Detect which cell encompasses the target text, then output its (X, Y) center coordinate. 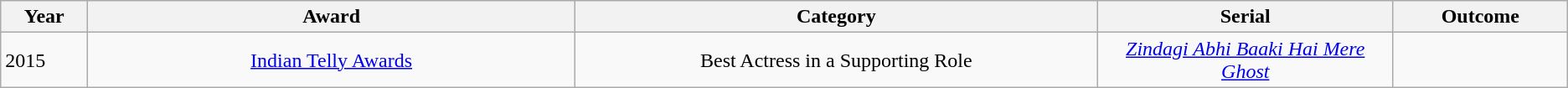
Year (44, 17)
Category (837, 17)
Indian Telly Awards (332, 60)
Serial (1245, 17)
Zindagi Abhi Baaki Hai Mere Ghost (1245, 60)
Best Actress in a Supporting Role (837, 60)
Award (332, 17)
Outcome (1480, 17)
2015 (44, 60)
